Extract the (x, y) coordinate from the center of the cell holding the provided text.  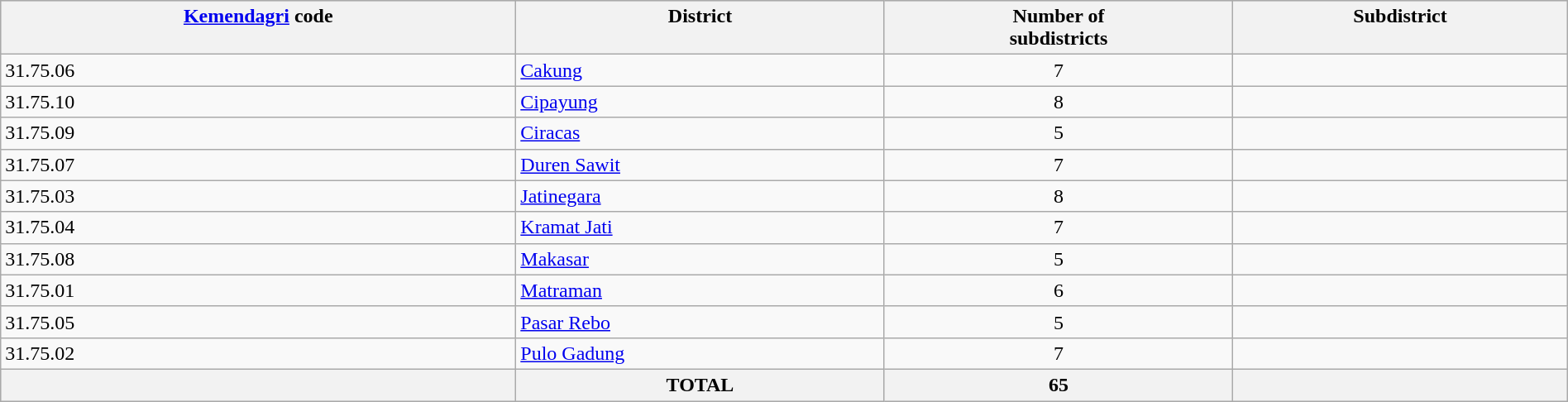
31.75.02 (258, 353)
31.75.03 (258, 196)
Kemendagri code (258, 28)
31.75.09 (258, 133)
Pasar Rebo (700, 322)
Cakung (700, 70)
31.75.05 (258, 322)
Cipayung (700, 102)
Matraman (700, 290)
Duren Sawit (700, 165)
31.75.06 (258, 70)
31.75.04 (258, 227)
Makasar (700, 259)
31.75.10 (258, 102)
Pulo Gadung (700, 353)
Subdistrict (1400, 28)
65 (1059, 385)
District (700, 28)
Kramat Jati (700, 227)
TOTAL (700, 385)
31.75.01 (258, 290)
Jatinegara (700, 196)
Ciracas (700, 133)
Number ofsubdistricts (1059, 28)
31.75.07 (258, 165)
6 (1059, 290)
31.75.08 (258, 259)
